For the text-containing cell, return its midpoint in [x, y] coordinate format. 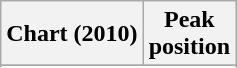
Chart (2010) [72, 34]
Peakposition [189, 34]
